Search for the cell housing the specified text and yield its (X, Y) center coordinate. 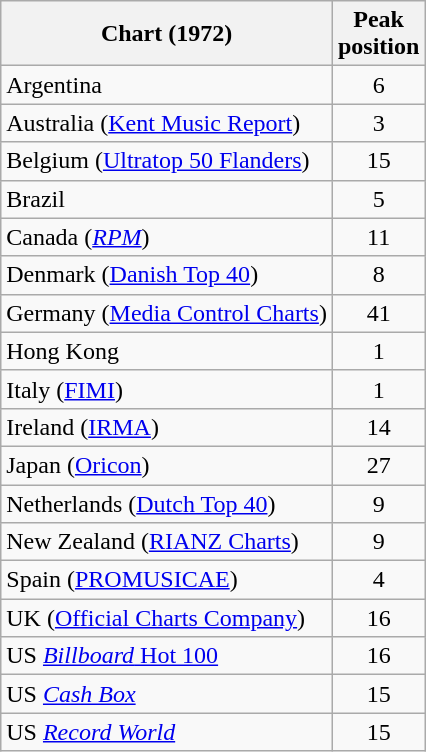
6 (378, 85)
Brazil (167, 199)
41 (378, 313)
8 (378, 275)
27 (378, 465)
Chart (1972) (167, 34)
US Record World (167, 732)
Australia (Kent Music Report) (167, 123)
Argentina (167, 85)
Belgium (Ultratop 50 Flanders) (167, 161)
Canada (RPM) (167, 237)
Japan (Oricon) (167, 465)
Germany (Media Control Charts) (167, 313)
Hong Kong (167, 351)
US Billboard Hot 100 (167, 656)
Netherlands (Dutch Top 40) (167, 503)
5 (378, 199)
14 (378, 427)
Ireland (IRMA) (167, 427)
New Zealand (RIANZ Charts) (167, 542)
3 (378, 123)
Denmark (Danish Top 40) (167, 275)
Italy (FIMI) (167, 389)
4 (378, 580)
Spain (PROMUSICAE) (167, 580)
Peakposition (378, 34)
US Cash Box (167, 694)
11 (378, 237)
UK (Official Charts Company) (167, 618)
